Identify which cell holds the provided text, then report its [X, Y] central coordinate. 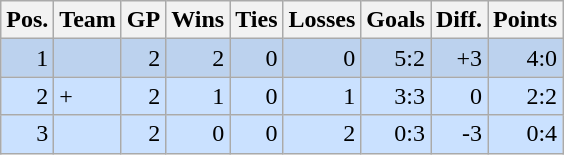
Ties [256, 20]
3:3 [396, 96]
Team [88, 20]
Pos. [28, 20]
Goals [396, 20]
2:2 [526, 96]
-3 [458, 134]
+3 [458, 58]
Points [526, 20]
Diff. [458, 20]
5:2 [396, 58]
Losses [322, 20]
+ [88, 96]
Wins [198, 20]
0:4 [526, 134]
3 [28, 134]
0:3 [396, 134]
4:0 [526, 58]
GP [143, 20]
